Scan for the cell matching the given text and deliver its [X, Y] coordinate at center. 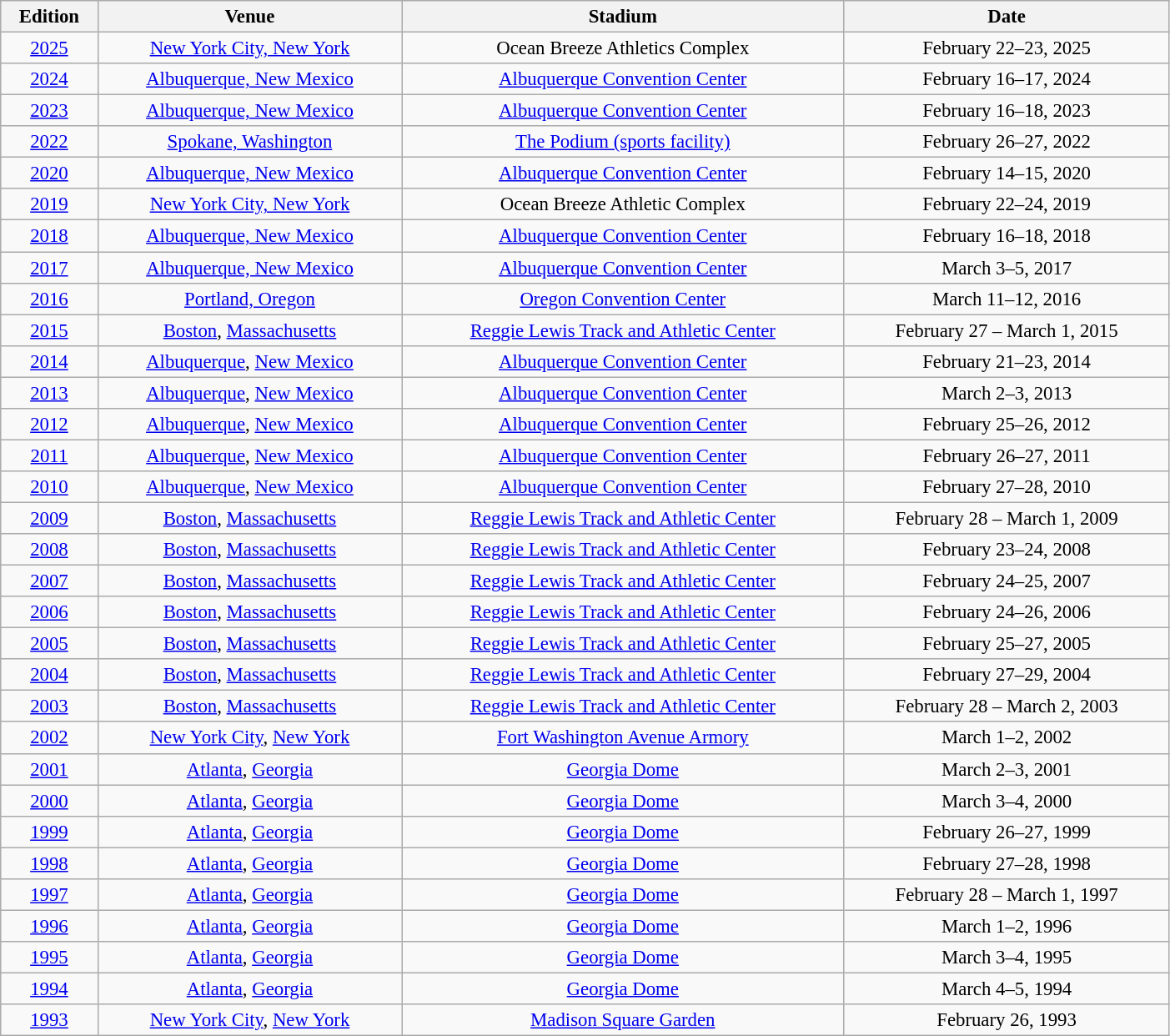
2011 [49, 455]
March 2–3, 2013 [1007, 393]
February 22–23, 2025 [1007, 48]
Oregon Convention Center [623, 299]
2024 [49, 79]
March 3–4, 1995 [1007, 958]
Ocean Breeze Athletic Complex [623, 204]
Date [1007, 17]
February 16–18, 2018 [1007, 236]
2004 [49, 675]
February 14–15, 2020 [1007, 174]
Stadium [623, 17]
2010 [49, 487]
February 28 – March 1, 2009 [1007, 518]
February 27–28, 1998 [1007, 863]
2009 [49, 518]
2003 [49, 707]
2002 [49, 738]
1997 [49, 895]
Madison Square Garden [623, 1020]
The Podium (sports facility) [623, 142]
2013 [49, 393]
February 27–28, 2010 [1007, 487]
March 2–3, 2001 [1007, 769]
February 24–26, 2006 [1007, 612]
2006 [49, 612]
1993 [49, 1020]
2007 [49, 581]
February 25–27, 2005 [1007, 644]
February 16–17, 2024 [1007, 79]
2012 [49, 425]
March 4–5, 1994 [1007, 988]
1995 [49, 958]
2020 [49, 174]
2016 [49, 299]
March 3–4, 2000 [1007, 801]
February 28 – March 1, 1997 [1007, 895]
March 1–2, 1996 [1007, 926]
Edition [49, 17]
Spokane, Washington [250, 142]
1998 [49, 863]
2008 [49, 550]
February 28 – March 2, 2003 [1007, 707]
2015 [49, 330]
February 25–26, 2012 [1007, 425]
February 23–24, 2008 [1007, 550]
March 3–5, 2017 [1007, 268]
February 26, 1993 [1007, 1020]
1996 [49, 926]
Venue [250, 17]
Ocean Breeze Athletics Complex [623, 48]
2000 [49, 801]
2019 [49, 204]
February 26–27, 1999 [1007, 832]
February 24–25, 2007 [1007, 581]
March 11–12, 2016 [1007, 299]
1994 [49, 988]
February 26–27, 2011 [1007, 455]
February 16–18, 2023 [1007, 111]
March 1–2, 2002 [1007, 738]
February 22–24, 2019 [1007, 204]
2023 [49, 111]
2018 [49, 236]
February 21–23, 2014 [1007, 361]
2005 [49, 644]
2022 [49, 142]
Fort Washington Avenue Armory [623, 738]
February 26–27, 2022 [1007, 142]
February 27 – March 1, 2015 [1007, 330]
2014 [49, 361]
1999 [49, 832]
2025 [49, 48]
2017 [49, 268]
February 27–29, 2004 [1007, 675]
Portland, Oregon [250, 299]
2001 [49, 769]
